From the cell containing the given text, extract its center point as (X, Y) coordinate. 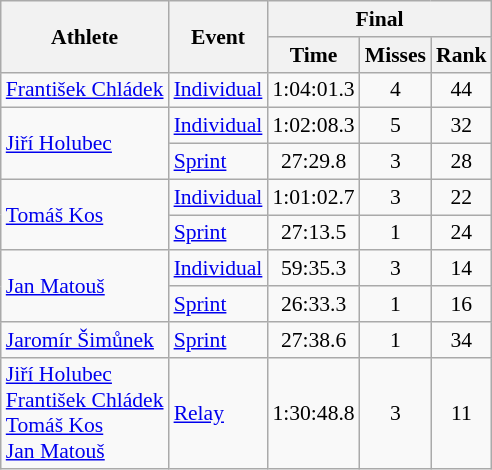
24 (462, 233)
5 (396, 126)
27:29.8 (313, 162)
34 (462, 340)
22 (462, 197)
Time (313, 55)
14 (462, 269)
59:35.3 (313, 269)
16 (462, 304)
1:02:08.3 (313, 126)
26:33.3 (313, 304)
Jan Matouš (85, 286)
Rank (462, 55)
Tomáš Kos (85, 214)
1:01:02.7 (313, 197)
27:38.6 (313, 340)
Final (379, 19)
Misses (396, 55)
František Chládek (85, 90)
Jiří Holubec František Chládek Tomáš Kos Jan Matouš (85, 413)
1:30:48.8 (313, 413)
11 (462, 413)
Athlete (85, 36)
27:13.5 (313, 233)
28 (462, 162)
Relay (218, 413)
32 (462, 126)
4 (396, 90)
44 (462, 90)
Jaromír Šimůnek (85, 340)
Event (218, 36)
Jiří Holubec (85, 144)
1:04:01.3 (313, 90)
